Pinpoint the cell where the given text exists, returning its [X, Y] midpoint coordinate. 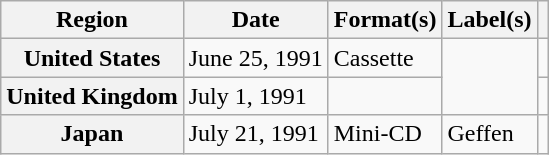
Label(s) [490, 20]
Geffen [490, 134]
July 1, 1991 [256, 96]
Mini-CD [385, 134]
Format(s) [385, 20]
Date [256, 20]
Region [92, 20]
United States [92, 58]
July 21, 1991 [256, 134]
Cassette [385, 58]
June 25, 1991 [256, 58]
United Kingdom [92, 96]
Japan [92, 134]
